Find where the given text appears and provide that cell's center as (x, y) coordinate. 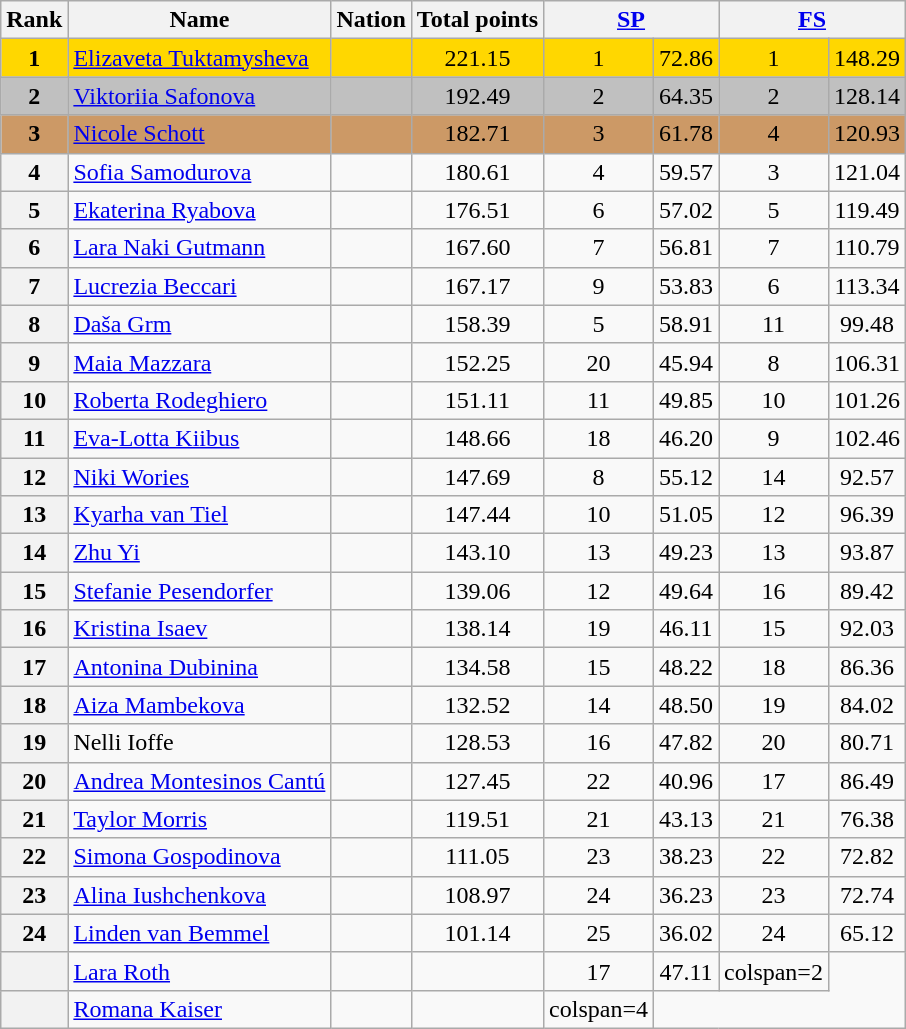
49.85 (686, 400)
49.23 (686, 553)
134.58 (477, 667)
152.25 (477, 362)
148.66 (477, 438)
Eva-Lotta Kiibus (200, 438)
180.61 (477, 172)
108.97 (477, 895)
Kristina Isaev (200, 629)
92.57 (866, 477)
72.86 (686, 58)
86.49 (866, 781)
167.60 (477, 248)
colspan=2 (774, 971)
101.14 (477, 933)
40.96 (686, 781)
Nicole Schott (200, 134)
Lara Naki Gutmann (200, 248)
167.17 (477, 286)
120.93 (866, 134)
119.51 (477, 819)
51.05 (686, 515)
53.83 (686, 286)
113.34 (866, 286)
Nelli Ioffe (200, 743)
132.52 (477, 705)
93.87 (866, 553)
48.22 (686, 667)
143.10 (477, 553)
25 (599, 933)
151.11 (477, 400)
47.11 (686, 971)
55.12 (686, 477)
Viktoriia Safonova (200, 96)
Name (200, 20)
Total points (477, 20)
89.42 (866, 591)
46.11 (686, 629)
110.79 (866, 248)
46.20 (686, 438)
48.50 (686, 705)
182.71 (477, 134)
127.45 (477, 781)
SP (632, 20)
101.26 (866, 400)
Rank (34, 20)
176.51 (477, 210)
138.14 (477, 629)
Lucrezia Beccari (200, 286)
Kyarha van Tiel (200, 515)
Aiza Mambekova (200, 705)
45.94 (686, 362)
Linden van Bemmel (200, 933)
72.82 (866, 857)
Ekaterina Ryabova (200, 210)
99.48 (866, 324)
36.23 (686, 895)
106.31 (866, 362)
colspan=4 (599, 1009)
92.03 (866, 629)
Alina Iushchenkova (200, 895)
192.49 (477, 96)
86.36 (866, 667)
72.74 (866, 895)
128.53 (477, 743)
84.02 (866, 705)
Lara Roth (200, 971)
Romana Kaiser (200, 1009)
49.64 (686, 591)
Elizaveta Tuktamysheva (200, 58)
Daša Grm (200, 324)
59.57 (686, 172)
43.13 (686, 819)
147.69 (477, 477)
57.02 (686, 210)
Sofia Samodurova (200, 172)
58.91 (686, 324)
128.14 (866, 96)
64.35 (686, 96)
76.38 (866, 819)
Antonina Dubinina (200, 667)
Niki Wories (200, 477)
111.05 (477, 857)
56.81 (686, 248)
Roberta Rodeghiero (200, 400)
Maia Mazzara (200, 362)
221.15 (477, 58)
Andrea Montesinos Cantú (200, 781)
Simona Gospodinova (200, 857)
148.29 (866, 58)
38.23 (686, 857)
Taylor Morris (200, 819)
119.49 (866, 210)
121.04 (866, 172)
158.39 (477, 324)
80.71 (866, 743)
Nation (371, 20)
FS (812, 20)
96.39 (866, 515)
147.44 (477, 515)
Zhu Yi (200, 553)
139.06 (477, 591)
61.78 (686, 134)
47.82 (686, 743)
102.46 (866, 438)
65.12 (866, 933)
Stefanie Pesendorfer (200, 591)
36.02 (686, 933)
